Find where the given text appears and provide that cell's center as [x, y] coordinate. 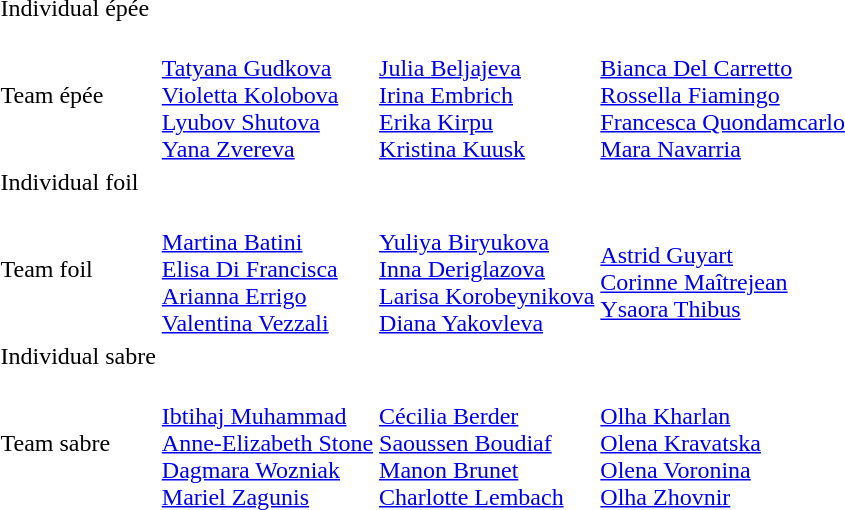
Tatyana GudkovaVioletta KolobovaLyubov ShutovaYana Zvereva [267, 95]
Martina BatiniElisa Di FranciscaArianna ErrigoValentina Vezzali [267, 269]
Yuliya BiryukovaInna DeriglazovaLarisa KorobeynikovaDiana Yakovleva [487, 269]
Julia BeljajevaIrina EmbrichErika KirpuKristina Kuusk [487, 95]
